Find where the given text appears and provide that cell's center as [x, y] coordinate. 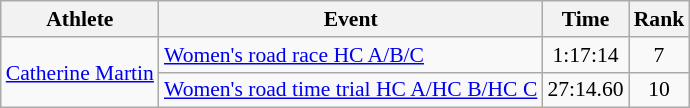
Athlete [80, 19]
7 [660, 55]
Women's road time trial HC A/HC B/HC C [350, 90]
Rank [660, 19]
Women's road race HC A/B/C [350, 55]
Catherine Martin [80, 72]
Time [585, 19]
27:14.60 [585, 90]
Event [350, 19]
1:17:14 [585, 55]
10 [660, 90]
